Return the [x, y] coordinate for the center point of the cell that contains the specified text.  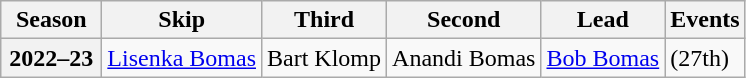
Events [705, 20]
Lisenka Bomas [182, 58]
Bart Klomp [324, 58]
Second [464, 20]
Anandi Bomas [464, 58]
Lead [603, 20]
Skip [182, 20]
(27th) [705, 58]
Season [52, 20]
Bob Bomas [603, 58]
Third [324, 20]
2022–23 [52, 58]
